Capture the cell that displays the provided text and extract its (x, y) central coordinate. 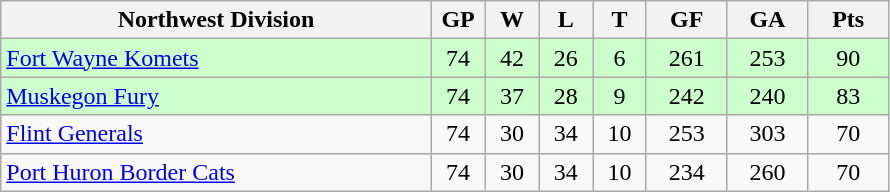
Port Huron Border Cats (216, 172)
T (620, 20)
9 (620, 96)
6 (620, 58)
28 (566, 96)
Fort Wayne Komets (216, 58)
Muskegon Fury (216, 96)
Flint Generals (216, 134)
37 (512, 96)
Pts (848, 20)
261 (686, 58)
W (512, 20)
240 (768, 96)
260 (768, 172)
26 (566, 58)
GF (686, 20)
GP (458, 20)
L (566, 20)
42 (512, 58)
83 (848, 96)
Northwest Division (216, 20)
303 (768, 134)
90 (848, 58)
242 (686, 96)
234 (686, 172)
GA (768, 20)
